Output the (X, Y) coordinate of the center of the cell containing the given text.  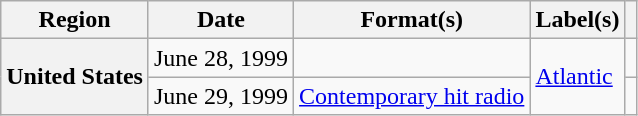
Atlantic (578, 77)
Label(s) (578, 20)
June 28, 1999 (220, 58)
June 29, 1999 (220, 96)
Format(s) (412, 20)
Contemporary hit radio (412, 96)
Date (220, 20)
Region (75, 20)
United States (75, 77)
